For the text-containing cell, return its midpoint in [x, y] coordinate format. 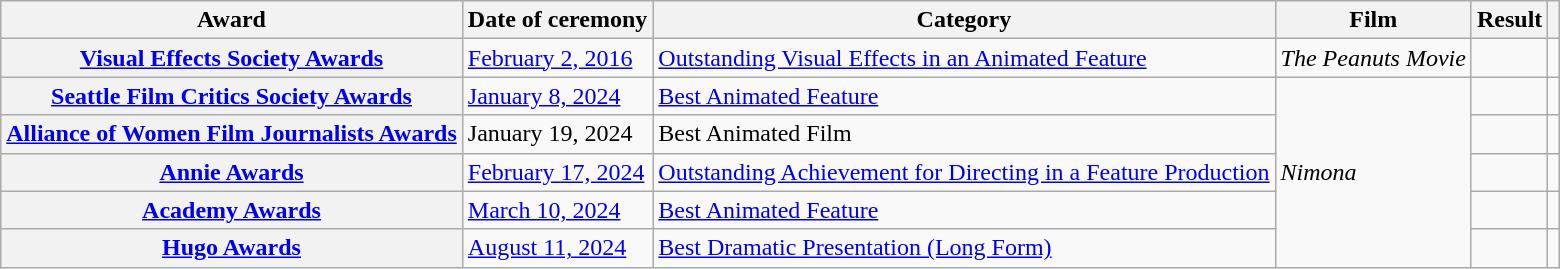
Outstanding Visual Effects in an Animated Feature [964, 58]
Result [1509, 20]
August 11, 2024 [558, 248]
Academy Awards [232, 210]
Outstanding Achievement for Directing in a Feature Production [964, 172]
Hugo Awards [232, 248]
Best Dramatic Presentation (Long Form) [964, 248]
Nimona [1373, 172]
Visual Effects Society Awards [232, 58]
February 2, 2016 [558, 58]
Award [232, 20]
Alliance of Women Film Journalists Awards [232, 134]
March 10, 2024 [558, 210]
Category [964, 20]
Annie Awards [232, 172]
January 8, 2024 [558, 96]
Date of ceremony [558, 20]
Film [1373, 20]
Best Animated Film [964, 134]
February 17, 2024 [558, 172]
Seattle Film Critics Society Awards [232, 96]
The Peanuts Movie [1373, 58]
January 19, 2024 [558, 134]
